Return the (x, y) coordinate for the center point of the cell that contains the specified text.  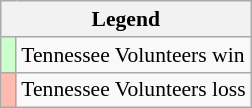
Tennessee Volunteers win (133, 55)
Tennessee Volunteers loss (133, 90)
Legend (126, 19)
